Detect which cell encompasses the target text, then output its [X, Y] center coordinate. 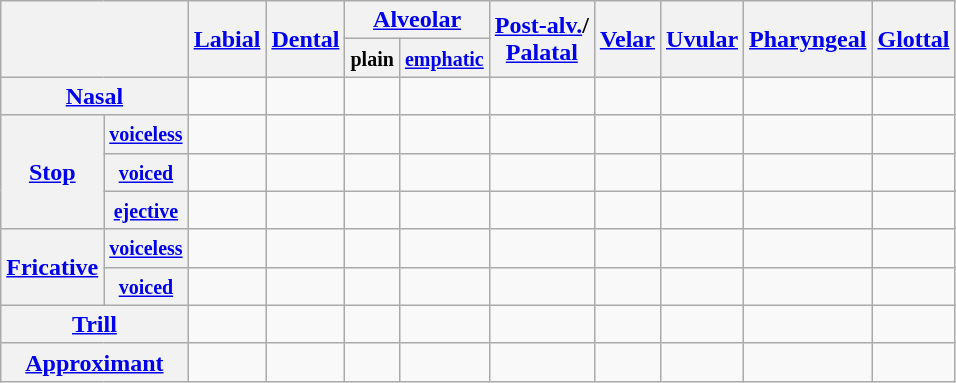
Approximant [94, 362]
Fricative [52, 267]
Glottal [914, 39]
ejective [146, 210]
Labial [227, 39]
Stop [52, 172]
Velar [627, 39]
Trill [94, 324]
emphatic [444, 58]
Post-alv./Palatal [542, 39]
plain [372, 58]
Pharyngeal [808, 39]
Uvular [702, 39]
Nasal [94, 96]
Dental [306, 39]
Alveolar [417, 20]
